Provide the [x, y] coordinate of the cell's center where the given text is located.  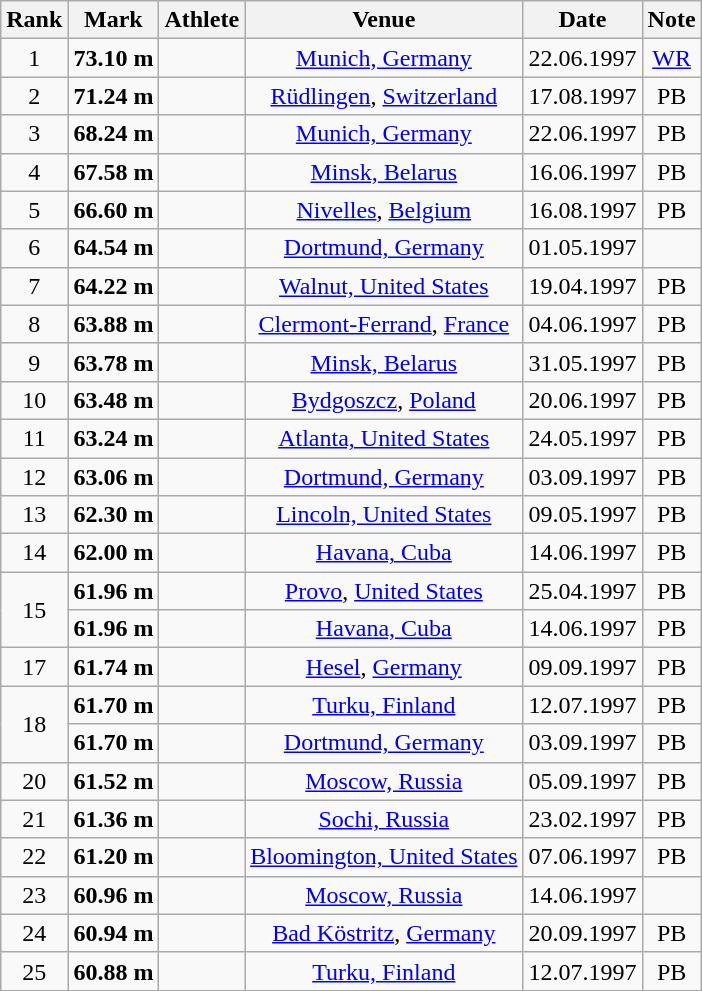
17.08.1997 [582, 96]
Atlanta, United States [384, 438]
5 [34, 210]
25 [34, 971]
22 [34, 857]
62.00 m [114, 553]
19.04.1997 [582, 286]
24.05.1997 [582, 438]
61.36 m [114, 819]
Athlete [202, 20]
07.06.1997 [582, 857]
61.74 m [114, 667]
8 [34, 324]
20.09.1997 [582, 933]
64.54 m [114, 248]
68.24 m [114, 134]
67.58 m [114, 172]
Provo, United States [384, 591]
WR [672, 58]
15 [34, 610]
61.52 m [114, 781]
63.48 m [114, 400]
09.09.1997 [582, 667]
Venue [384, 20]
Rank [34, 20]
Clermont-Ferrand, France [384, 324]
Hesel, Germany [384, 667]
66.60 m [114, 210]
Note [672, 20]
17 [34, 667]
73.10 m [114, 58]
23 [34, 895]
21 [34, 819]
13 [34, 515]
20.06.1997 [582, 400]
9 [34, 362]
63.24 m [114, 438]
2 [34, 96]
12 [34, 477]
20 [34, 781]
Walnut, United States [384, 286]
1 [34, 58]
64.22 m [114, 286]
Bloomington, United States [384, 857]
Lincoln, United States [384, 515]
Mark [114, 20]
16.06.1997 [582, 172]
31.05.1997 [582, 362]
63.88 m [114, 324]
Bydgoszcz, Poland [384, 400]
7 [34, 286]
62.30 m [114, 515]
25.04.1997 [582, 591]
63.78 m [114, 362]
18 [34, 724]
Rüdlingen, Switzerland [384, 96]
04.06.1997 [582, 324]
16.08.1997 [582, 210]
4 [34, 172]
24 [34, 933]
23.02.1997 [582, 819]
60.94 m [114, 933]
05.09.1997 [582, 781]
Nivelles, Belgium [384, 210]
Bad Köstritz, Germany [384, 933]
Sochi, Russia [384, 819]
63.06 m [114, 477]
71.24 m [114, 96]
60.88 m [114, 971]
14 [34, 553]
60.96 m [114, 895]
Date [582, 20]
01.05.1997 [582, 248]
10 [34, 400]
3 [34, 134]
09.05.1997 [582, 515]
11 [34, 438]
61.20 m [114, 857]
6 [34, 248]
